Return [X, Y] of the center of cell containing provided text 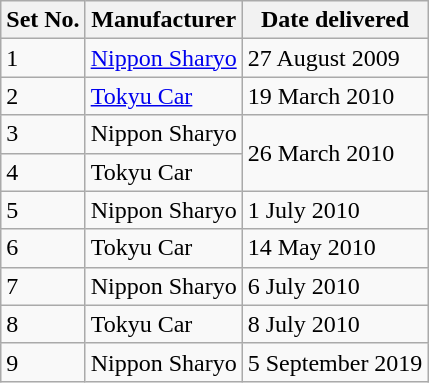
1 July 2010 [335, 210]
19 March 2010 [335, 96]
8 July 2010 [335, 324]
7 [43, 286]
6 July 2010 [335, 286]
26 March 2010 [335, 153]
1 [43, 58]
8 [43, 324]
5 September 2019 [335, 362]
2 [43, 96]
Set No. [43, 20]
14 May 2010 [335, 248]
5 [43, 210]
27 August 2009 [335, 58]
4 [43, 172]
9 [43, 362]
3 [43, 134]
6 [43, 248]
Manufacturer [164, 20]
Date delivered [335, 20]
